Return the (X, Y) coordinate for the center point of the cell that contains the specified text.  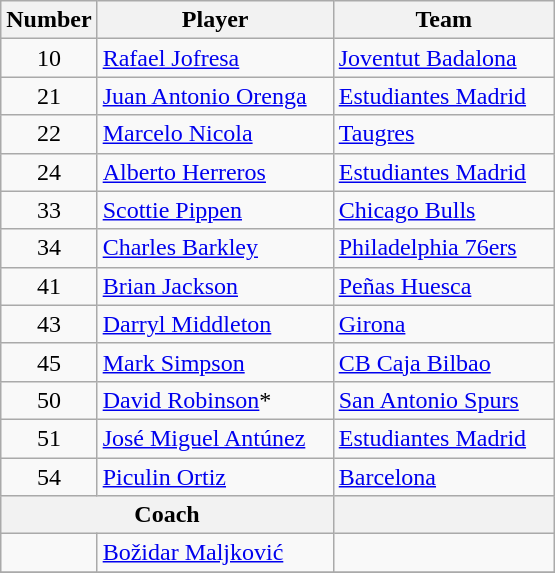
CB Caja Bilbao (444, 362)
Peñas Huesca (444, 286)
51 (49, 438)
Joventut Badalona (444, 58)
Božidar Maljković (215, 553)
24 (49, 172)
San Antonio Spurs (444, 400)
22 (49, 134)
54 (49, 477)
Piculin Ortiz (215, 477)
Player (215, 20)
34 (49, 248)
Taugres (444, 134)
45 (49, 362)
Girona (444, 324)
43 (49, 324)
Coach (167, 515)
Brian Jackson (215, 286)
Darryl Middleton (215, 324)
Rafael Jofresa (215, 58)
Alberto Herreros (215, 172)
50 (49, 400)
33 (49, 210)
José Miguel Antúnez (215, 438)
Mark Simpson (215, 362)
Marcelo Nicola (215, 134)
Philadelphia 76ers (444, 248)
21 (49, 96)
Chicago Bulls (444, 210)
41 (49, 286)
Barcelona (444, 477)
Juan Antonio Orenga (215, 96)
Number (49, 20)
Scottie Pippen (215, 210)
Charles Barkley (215, 248)
Team (444, 20)
10 (49, 58)
David Robinson* (215, 400)
